Extract the (x, y) coordinate from the center of the cell holding the provided text.  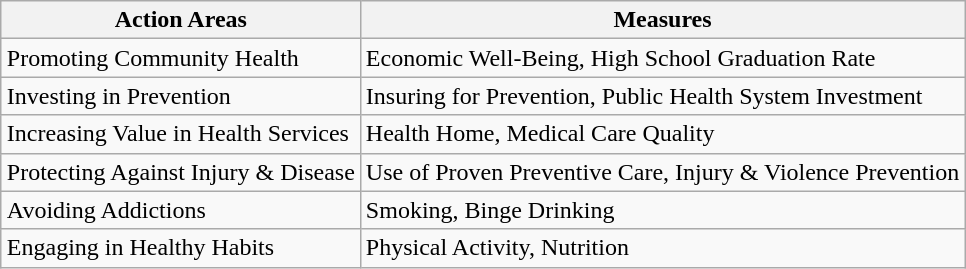
Investing in Prevention (180, 96)
Action Areas (180, 20)
Physical Activity, Nutrition (662, 248)
Promoting Community Health (180, 58)
Health Home, Medical Care Quality (662, 134)
Insuring for Prevention, Public Health System Investment (662, 96)
Engaging in Healthy Habits (180, 248)
Avoiding Addictions (180, 210)
Protecting Against Injury & Disease (180, 172)
Increasing Value in Health Services (180, 134)
Economic Well-Being, High School Graduation Rate (662, 58)
Use of Proven Preventive Care, Injury & Violence Prevention (662, 172)
Measures (662, 20)
Smoking, Binge Drinking (662, 210)
